Output the [x, y] coordinate of the center of the cell containing the given text.  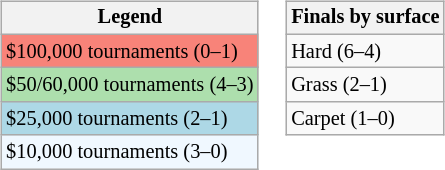
Hard (6–4) [365, 51]
Legend [130, 18]
$10,000 tournaments (3–0) [130, 152]
Grass (2–1) [365, 85]
Finals by surface [365, 18]
Carpet (1–0) [365, 119]
$50/60,000 tournaments (4–3) [130, 85]
$100,000 tournaments (0–1) [130, 51]
$25,000 tournaments (2–1) [130, 119]
